From the cell containing the given text, extract its center point as (X, Y) coordinate. 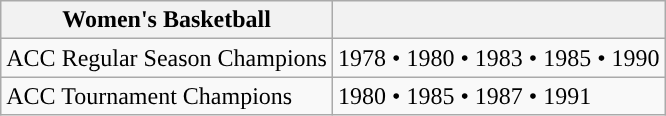
Women's Basketball (167, 20)
1980 • 1985 • 1987 • 1991 (498, 96)
1978 • 1980 • 1983 • 1985 • 1990 (498, 58)
ACC Tournament Champions (167, 96)
ACC Regular Season Champions (167, 58)
